Detect which cell encompasses the target text, then output its (x, y) center coordinate. 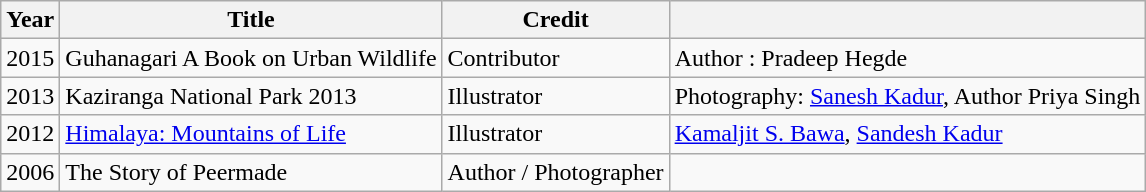
2006 (30, 172)
Kaziranga National Park 2013 (251, 96)
2012 (30, 134)
Title (251, 20)
2015 (30, 58)
The Story of Peermade (251, 172)
Author : Pradeep Hegde (908, 58)
Year (30, 20)
2013 (30, 96)
Guhanagari A Book on Urban Wildlife (251, 58)
Himalaya: Mountains of Life (251, 134)
Author / Photographer (556, 172)
Kamaljit S. Bawa, Sandesh Kadur (908, 134)
Photography: Sanesh Kadur, Author Priya Singh (908, 96)
Contributor (556, 58)
Credit (556, 20)
